Identify which cell holds the provided text, then report its (x, y) central coordinate. 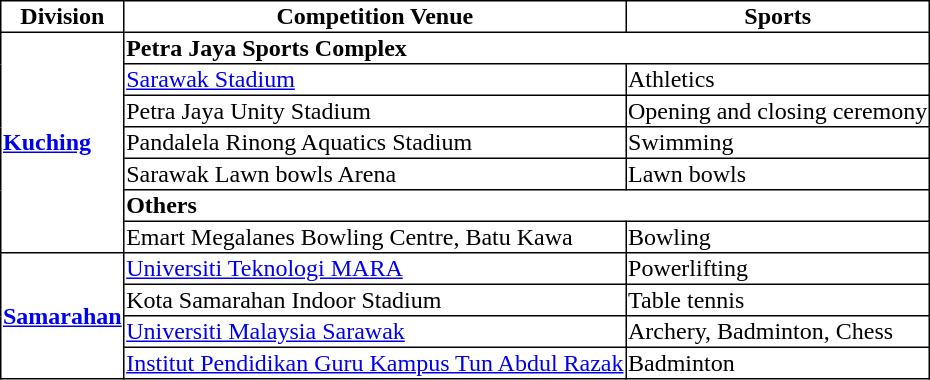
Bowling (778, 237)
Samarahan (62, 316)
Lawn bowls (778, 174)
Petra Jaya Sports Complex (527, 48)
Powerlifting (778, 269)
Pandalela Rinong Aquatics Stadium (375, 143)
Institut Pendidikan Guru Kampus Tun Abdul Razak (375, 363)
Kuching (62, 142)
Table tennis (778, 300)
Competition Venue (375, 17)
Others (527, 206)
Division (62, 17)
Sarawak Lawn bowls Arena (375, 174)
Badminton (778, 363)
Kota Samarahan Indoor Stadium (375, 300)
Emart Megalanes Bowling Centre, Batu Kawa (375, 237)
Sarawak Stadium (375, 80)
Archery, Badminton, Chess (778, 332)
Universiti Malaysia Sarawak (375, 332)
Universiti Teknologi MARA (375, 269)
Sports (778, 17)
Swimming (778, 143)
Petra Jaya Unity Stadium (375, 111)
Opening and closing ceremony (778, 111)
Athletics (778, 80)
